Scan for the cell matching the given text and deliver its [X, Y] coordinate at center. 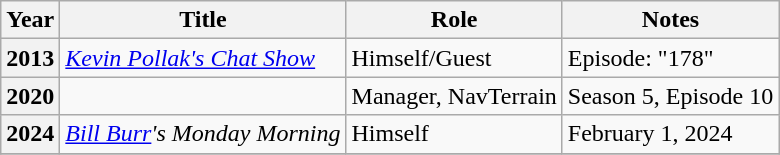
2020 [30, 96]
Himself [454, 134]
2024 [30, 134]
Year [30, 20]
Manager, NavTerrain [454, 96]
Notes [670, 20]
February 1, 2024 [670, 134]
Bill Burr's Monday Morning [203, 134]
Episode: "178" [670, 58]
Himself/Guest [454, 58]
2013 [30, 58]
Season 5, Episode 10 [670, 96]
Kevin Pollak's Chat Show [203, 58]
Role [454, 20]
Title [203, 20]
